Output the [X, Y] coordinate of the center of the cell containing the given text.  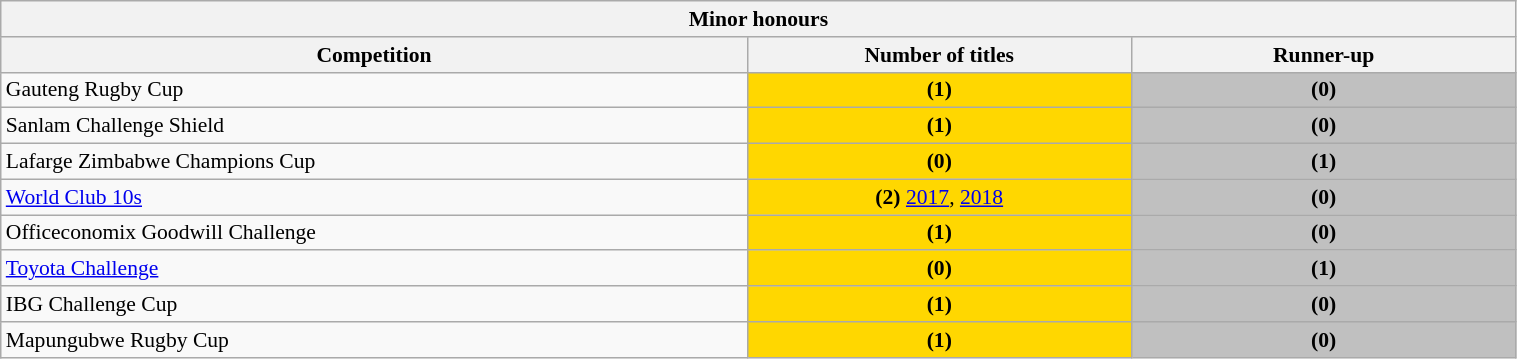
World Club 10s [374, 197]
Officeconomix Goodwill Challenge [374, 233]
Minor honours [758, 19]
Toyota Challenge [374, 269]
Gauteng Rugby Cup [374, 90]
Lafarge Zimbabwe Champions Cup [374, 162]
Sanlam Challenge Shield [374, 126]
(2) 2017, 2018 [939, 197]
Competition [374, 55]
Number of titles [939, 55]
Runner-up [1324, 55]
IBG Challenge Cup [374, 304]
Mapungubwe Rugby Cup [374, 340]
